Pinpoint the cell where the given text exists, returning its (x, y) midpoint coordinate. 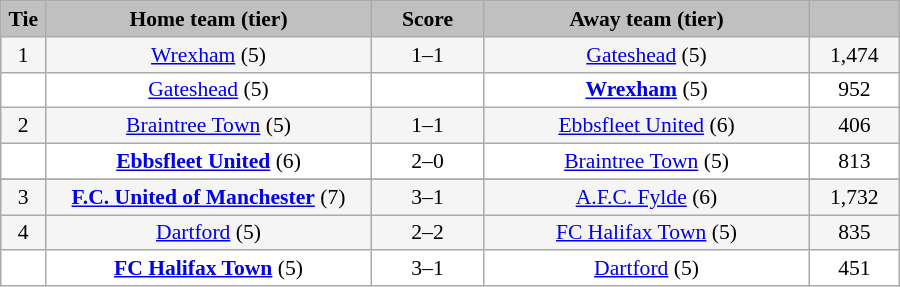
F.C. United of Manchester (7) (209, 197)
835 (854, 233)
Home team (tier) (209, 19)
Away team (tier) (647, 19)
952 (854, 90)
406 (854, 126)
2–0 (427, 162)
A.F.C. Fylde (6) (647, 197)
1,732 (854, 197)
3 (24, 197)
Tie (24, 19)
4 (24, 233)
2–2 (427, 233)
1,474 (854, 55)
813 (854, 162)
2 (24, 126)
1 (24, 55)
451 (854, 269)
Score (427, 19)
